Output the (X, Y) coordinate of the center of the cell containing the given text.  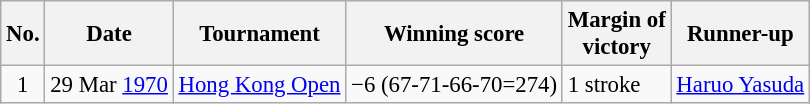
−6 (67-71-66-70=274) (454, 85)
Haruo Yasuda (740, 85)
Margin ofvictory (616, 34)
1 stroke (616, 85)
Runner-up (740, 34)
No. (23, 34)
Date (109, 34)
Winning score (454, 34)
29 Mar 1970 (109, 85)
Tournament (260, 34)
1 (23, 85)
Hong Kong Open (260, 85)
